Identify which cell holds the provided text, then report its (X, Y) central coordinate. 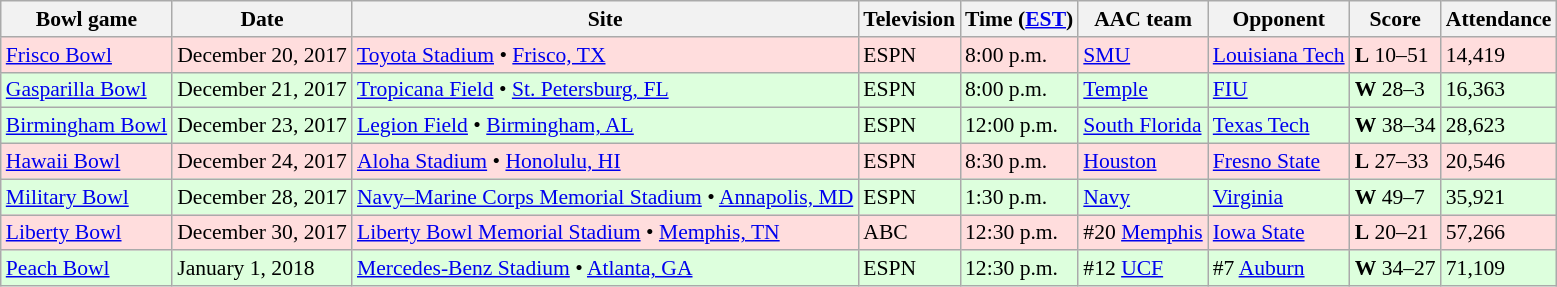
16,363 (1499, 90)
W 38–34 (1396, 126)
1:30 p.m. (1019, 197)
#7 Auburn (1279, 269)
Mercedes-Benz Stadium • Atlanta, GA (605, 269)
14,419 (1499, 55)
SMU (1142, 55)
12:00 p.m. (1019, 126)
Navy–Marine Corps Memorial Stadium • Annapolis, MD (605, 197)
ABC (909, 233)
Peach Bowl (86, 269)
71,109 (1499, 269)
28,623 (1499, 126)
December 30, 2017 (262, 233)
L 10–51 (1396, 55)
Gasparilla Bowl (86, 90)
Texas Tech (1279, 126)
Score (1396, 19)
Iowa State (1279, 233)
Opponent (1279, 19)
Fresno State (1279, 162)
Date (262, 19)
#12 UCF (1142, 269)
December 24, 2017 (262, 162)
Hawaii Bowl (86, 162)
Aloha Stadium • Honolulu, HI (605, 162)
Houston (1142, 162)
Virginia (1279, 197)
8:30 p.m. (1019, 162)
W 28–3 (1396, 90)
January 1, 2018 (262, 269)
Television (909, 19)
Time (EST) (1019, 19)
Navy (1142, 197)
Legion Field • Birmingham, AL (605, 126)
W 49–7 (1396, 197)
Attendance (1499, 19)
20,546 (1499, 162)
Tropicana Field • St. Petersburg, FL (605, 90)
Frisco Bowl (86, 55)
December 21, 2017 (262, 90)
Liberty Bowl (86, 233)
57,266 (1499, 233)
Site (605, 19)
Toyota Stadium • Frisco, TX (605, 55)
Birmingham Bowl (86, 126)
FIU (1279, 90)
Military Bowl (86, 197)
AAC team (1142, 19)
South Florida (1142, 126)
December 20, 2017 (262, 55)
L 20–21 (1396, 233)
L 27–33 (1396, 162)
35,921 (1499, 197)
Temple (1142, 90)
#20 Memphis (1142, 233)
Louisiana Tech (1279, 55)
W 34–27 (1396, 269)
Bowl game (86, 19)
December 28, 2017 (262, 197)
Liberty Bowl Memorial Stadium • Memphis, TN (605, 233)
December 23, 2017 (262, 126)
